For the text-containing cell, return its midpoint in (X, Y) coordinate format. 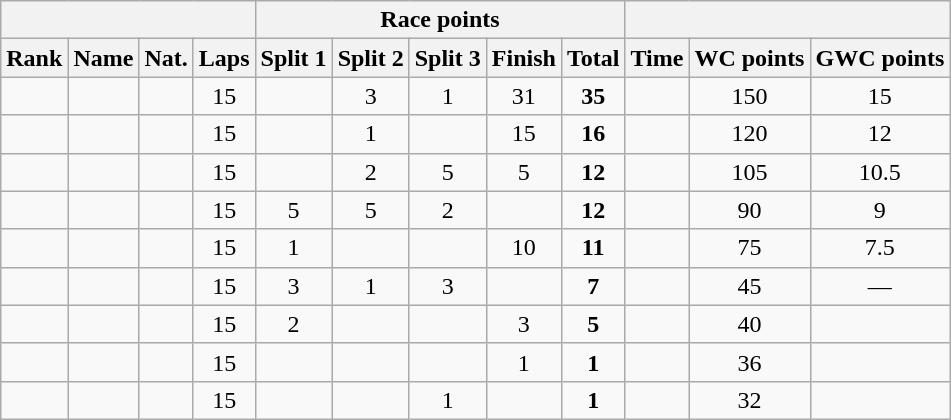
120 (750, 134)
WC points (750, 58)
Split 3 (448, 58)
31 (524, 96)
10.5 (880, 172)
32 (750, 400)
— (880, 286)
Split 2 (370, 58)
90 (750, 210)
11 (593, 248)
Time (657, 58)
36 (750, 362)
Nat. (166, 58)
7.5 (880, 248)
Total (593, 58)
10 (524, 248)
Laps (224, 58)
9 (880, 210)
45 (750, 286)
35 (593, 96)
16 (593, 134)
Name (104, 58)
75 (750, 248)
GWC points (880, 58)
Rank (34, 58)
7 (593, 286)
Split 1 (294, 58)
105 (750, 172)
Race points (440, 20)
150 (750, 96)
40 (750, 324)
Finish (524, 58)
